From the cell containing the given text, extract its center point as [X, Y] coordinate. 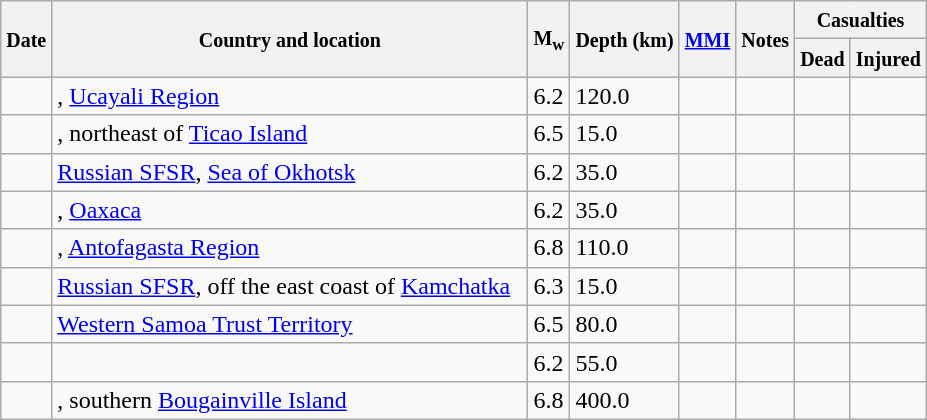
80.0 [624, 324]
Date [26, 39]
, northeast of Ticao Island [290, 134]
Country and location [290, 39]
55.0 [624, 362]
400.0 [624, 400]
120.0 [624, 96]
Mw [549, 39]
Russian SFSR, off the east coast of Kamchatka [290, 286]
Russian SFSR, Sea of Okhotsk [290, 172]
Casualties [861, 20]
, Oaxaca [290, 210]
110.0 [624, 248]
6.3 [549, 286]
, Antofagasta Region [290, 248]
Western Samoa Trust Territory [290, 324]
, southern Bougainville Island [290, 400]
Depth (km) [624, 39]
Notes [766, 39]
Injured [888, 58]
MMI [708, 39]
Dead [823, 58]
, Ucayali Region [290, 96]
